Detect which cell encompasses the target text, then output its (X, Y) center coordinate. 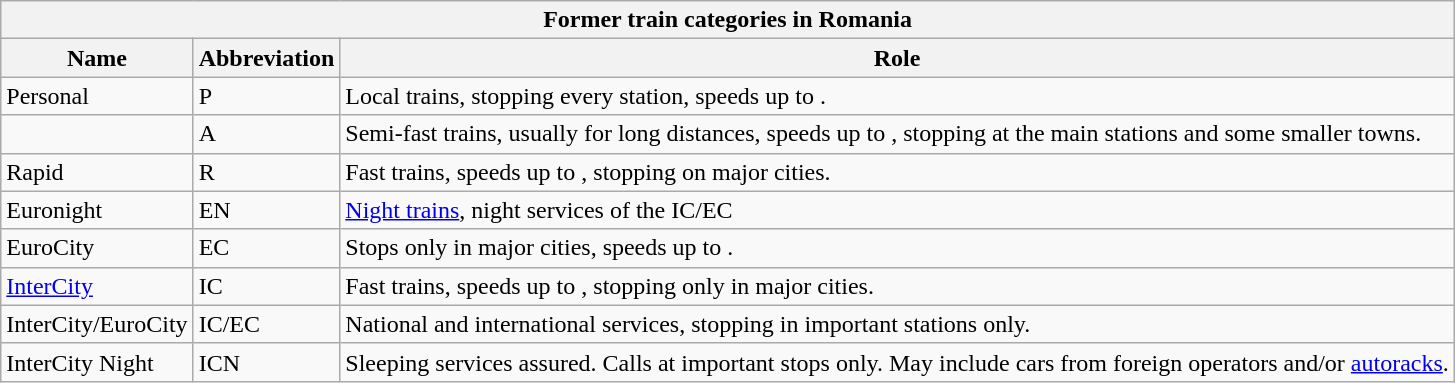
Sleeping services assured. Calls at important stops only. May include cars from foreign operators and/or autoracks. (898, 362)
InterCity Night (97, 362)
A (266, 134)
Personal (97, 96)
Euronight (97, 210)
IC/EC (266, 324)
Night trains, night services of the IC/EC (898, 210)
Rapid (97, 172)
EC (266, 248)
InterCity/EuroCity (97, 324)
Abbreviation (266, 58)
InterCity (97, 286)
IC (266, 286)
ICN (266, 362)
R (266, 172)
Fast trains, speeds up to , stopping only in major cities. (898, 286)
Former train categories in Romania (728, 20)
P (266, 96)
National and international services, stopping in important stations only. (898, 324)
Stops only in major cities, speeds up to . (898, 248)
EN (266, 210)
EuroCity (97, 248)
Role (898, 58)
Local trains, stopping every station, speeds up to . (898, 96)
Semi-fast trains, usually for long distances, speeds up to , stopping at the main stations and some smaller towns. (898, 134)
Name (97, 58)
Fast trains, speeds up to , stopping on major cities. (898, 172)
